From the cell containing the given text, extract its center point as (x, y) coordinate. 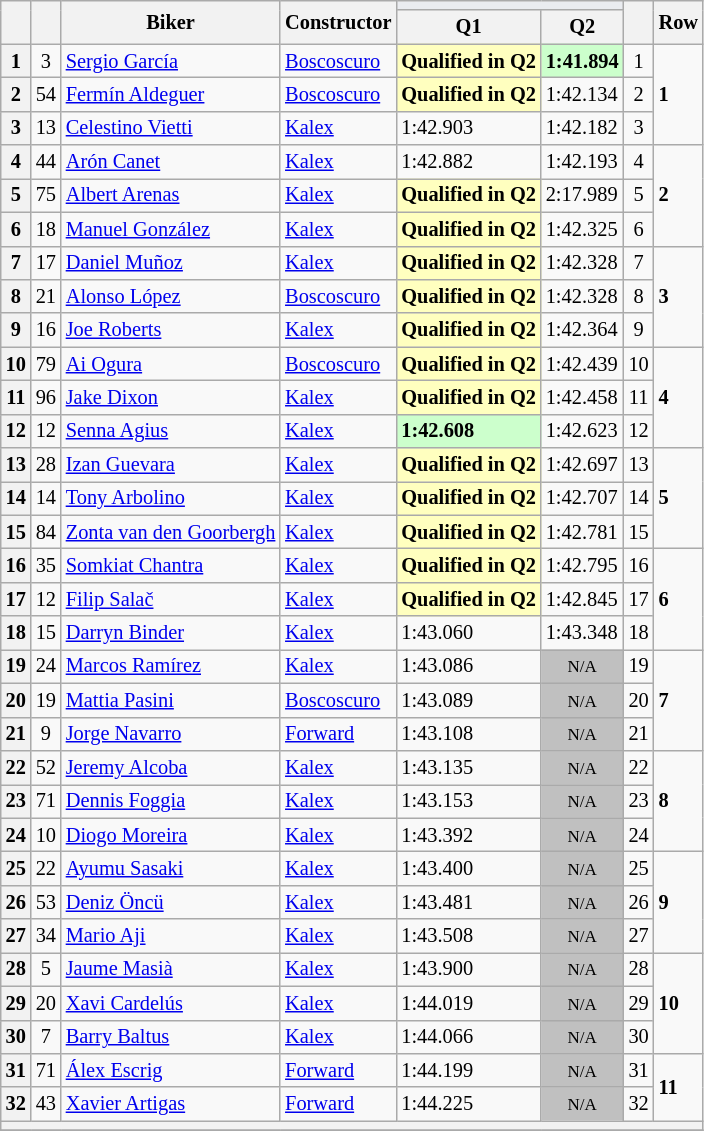
1:43.108 (468, 734)
1:42.845 (582, 599)
Row (678, 22)
Sergio García (170, 61)
35 (46, 565)
1:43.153 (468, 801)
1:42.903 (468, 128)
1:43.086 (468, 666)
1:42.439 (582, 364)
Izan Guevara (170, 465)
Somkiat Chantra (170, 565)
1:43.400 (468, 868)
52 (46, 767)
53 (46, 902)
Jaume Masià (170, 969)
54 (46, 94)
43 (46, 1104)
1:44.066 (468, 1037)
1:42.134 (582, 94)
1:43.060 (468, 633)
1:42.781 (582, 532)
96 (46, 397)
84 (46, 532)
Zonta van den Goorbergh (170, 532)
Álex Escrig (170, 1070)
Marcos Ramírez (170, 666)
Filip Salač (170, 599)
1:41.894 (582, 61)
1:43.508 (468, 936)
Arón Canet (170, 162)
1:43.900 (468, 969)
Jake Dixon (170, 397)
Deniz Öncü (170, 902)
Fermín Aldeguer (170, 94)
Diogo Moreira (170, 835)
Constructor (338, 22)
Q1 (468, 27)
79 (46, 364)
Alonso López (170, 296)
Ai Ogura (170, 364)
1:42.608 (468, 431)
1:43.135 (468, 767)
1:42.182 (582, 128)
1:42.623 (582, 431)
Jorge Navarro (170, 734)
Jeremy Alcoba (170, 767)
75 (46, 195)
1:42.795 (582, 565)
1:42.707 (582, 498)
Senna Agius (170, 431)
1:42.364 (582, 330)
Xavi Cardelús (170, 1003)
1:44.225 (468, 1104)
1:43.392 (468, 835)
1:44.199 (468, 1070)
1:44.019 (468, 1003)
34 (46, 936)
Xavier Artigas (170, 1104)
1:42.193 (582, 162)
Albert Arenas (170, 195)
Mario Aji (170, 936)
1:42.882 (468, 162)
44 (46, 162)
1:43.089 (468, 700)
Dennis Foggia (170, 801)
1:42.697 (582, 465)
Q2 (582, 27)
Manuel González (170, 229)
1:43.481 (468, 902)
Ayumu Sasaki (170, 868)
Daniel Muñoz (170, 263)
Joe Roberts (170, 330)
Celestino Vietti (170, 128)
Biker (170, 22)
2:17.989 (582, 195)
Mattia Pasini (170, 700)
Tony Arbolino (170, 498)
1:43.348 (582, 633)
1:42.325 (582, 229)
Barry Baltus (170, 1037)
Darryn Binder (170, 633)
1:42.458 (582, 397)
